Capture the cell that displays the provided text and extract its [x, y] central coordinate. 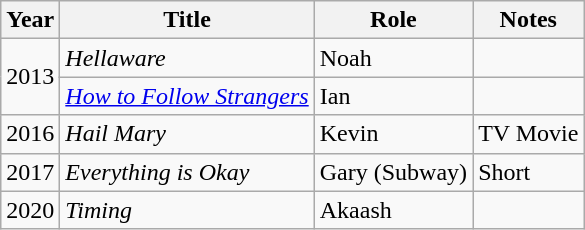
How to Follow Strangers [187, 96]
Hellaware [187, 58]
TV Movie [528, 134]
Gary (Subway) [393, 172]
Ian [393, 96]
Year [30, 20]
2016 [30, 134]
2013 [30, 77]
Hail Mary [187, 134]
2017 [30, 172]
Everything is Okay [187, 172]
Role [393, 20]
Timing [187, 210]
Akaash [393, 210]
Title [187, 20]
Noah [393, 58]
Notes [528, 20]
2020 [30, 210]
Kevin [393, 134]
Short [528, 172]
